Pinpoint the cell where the given text exists, returning its [x, y] midpoint coordinate. 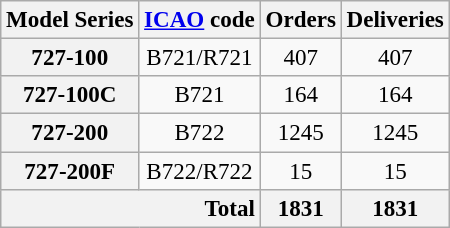
Total [130, 209]
B721 [200, 95]
B722/R722 [200, 171]
ICAO code [200, 20]
727-200 [70, 133]
Deliveries [395, 20]
727-100 [70, 58]
B721/R721 [200, 58]
B722 [200, 133]
727-100C [70, 95]
Orders [300, 20]
Model Series [70, 20]
727-200F [70, 171]
